Find where the given text appears and provide that cell's center as (X, Y) coordinate. 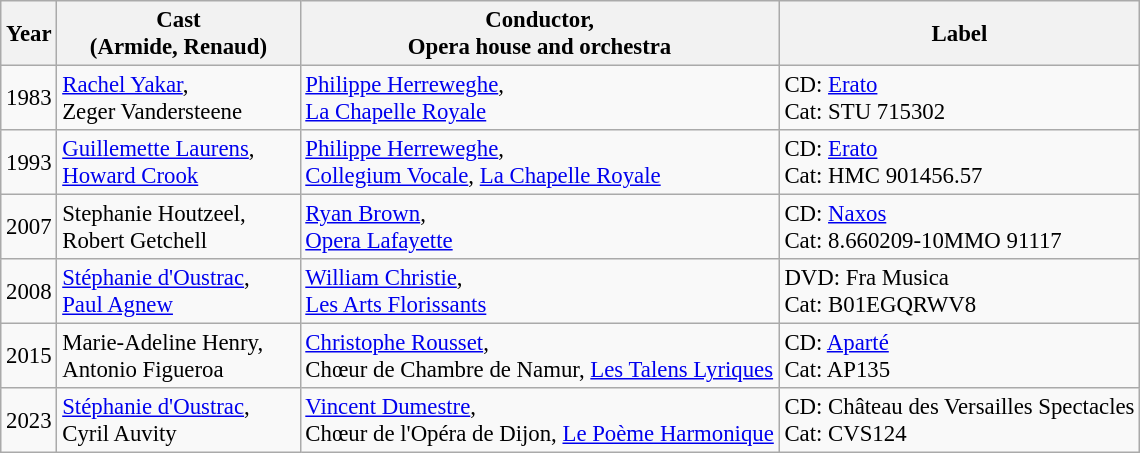
Stéphanie d'Oustrac,Paul Agnew (178, 292)
Christophe Rousset,Chœur de Chambre de Namur, Les Talens Lyriques (540, 356)
Philippe Herreweghe,La Chapelle Royale (540, 98)
Rachel Yakar,Zeger Vandersteene (178, 98)
2023 (29, 420)
Conductor,Opera house and orchestra (540, 34)
Label (960, 34)
Marie-Adeline Henry,Antonio Figueroa (178, 356)
Ryan Brown,Opera Lafayette (540, 228)
Year (29, 34)
CD: Château des Versailles SpectaclesCat: CVS124 (960, 420)
Stephanie Houtzeel,Robert Getchell (178, 228)
William Christie,Les Arts Florissants (540, 292)
Philippe Herreweghe,Collegium Vocale, La Chapelle Royale (540, 162)
CD: EratoCat: STU 715302 (960, 98)
2008 (29, 292)
Guillemette Laurens,Howard Crook (178, 162)
Cast(Armide, Renaud) (178, 34)
Vincent Dumestre,Chœur de l'Opéra de Dijon, Le Poème Harmonique (540, 420)
CD: EratoCat: HMC 901456.57 (960, 162)
1983 (29, 98)
1993 (29, 162)
Stéphanie d'Oustrac,Cyril Auvity (178, 420)
CD: ApartéCat: AP135 (960, 356)
2015 (29, 356)
2007 (29, 228)
CD: NaxosCat: 8.660209-10MMO 91117 (960, 228)
DVD: Fra Musica Cat: B01EGQRWV8 (960, 292)
